Capture the cell that displays the provided text and extract its (X, Y) central coordinate. 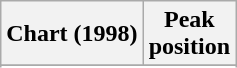
Peakposition (189, 34)
Chart (1998) (72, 34)
